Scan for the cell matching the given text and deliver its (X, Y) coordinate at center. 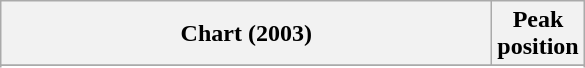
Peakposition (538, 34)
Chart (2003) (246, 34)
